Output the [x, y] coordinate of the center of the cell containing the given text.  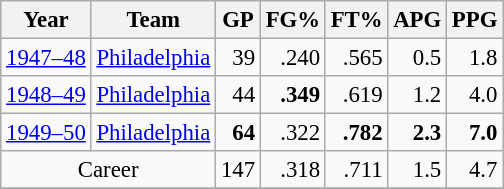
1.2 [418, 95]
.565 [356, 58]
1.8 [475, 58]
44 [238, 95]
Year [46, 20]
.619 [356, 95]
0.5 [418, 58]
Career [108, 170]
4.0 [475, 95]
1948–49 [46, 95]
39 [238, 58]
.782 [356, 133]
.349 [292, 95]
GP [238, 20]
.240 [292, 58]
.322 [292, 133]
APG [418, 20]
.318 [292, 170]
.711 [356, 170]
4.7 [475, 170]
FT% [356, 20]
1947–48 [46, 58]
1949–50 [46, 133]
7.0 [475, 133]
Team [153, 20]
64 [238, 133]
FG% [292, 20]
2.3 [418, 133]
147 [238, 170]
1.5 [418, 170]
PPG [475, 20]
